Find where the given text appears and provide that cell's center as [X, Y] coordinate. 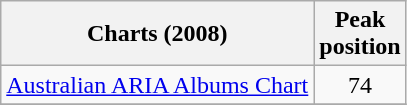
Charts (2008) [158, 34]
Australian ARIA Albums Chart [158, 85]
74 [360, 85]
Peakposition [360, 34]
